Identify which cell holds the provided text, then report its (X, Y) central coordinate. 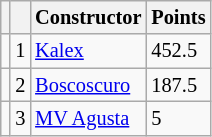
MV Agusta (88, 118)
Kalex (88, 51)
452.5 (178, 51)
Boscoscuro (88, 85)
5 (178, 118)
187.5 (178, 85)
2 (20, 85)
3 (20, 118)
Constructor (88, 17)
Points (178, 17)
1 (20, 51)
